From the cell containing the given text, extract its center point as [x, y] coordinate. 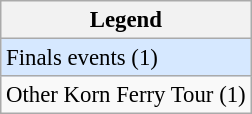
Other Korn Ferry Tour (1) [126, 95]
Finals events (1) [126, 58]
Legend [126, 20]
